Capture the cell that displays the provided text and extract its [X, Y] central coordinate. 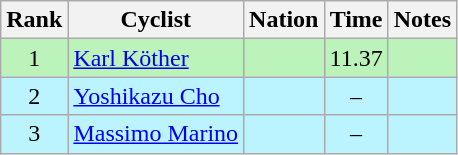
Rank [34, 20]
11.37 [356, 58]
1 [34, 58]
Time [356, 20]
Cyclist [156, 20]
3 [34, 134]
Notes [422, 20]
Karl Köther [156, 58]
Massimo Marino [156, 134]
2 [34, 96]
Nation [284, 20]
Yoshikazu Cho [156, 96]
